Return the [X, Y] coordinate for the center point of the cell that contains the specified text.  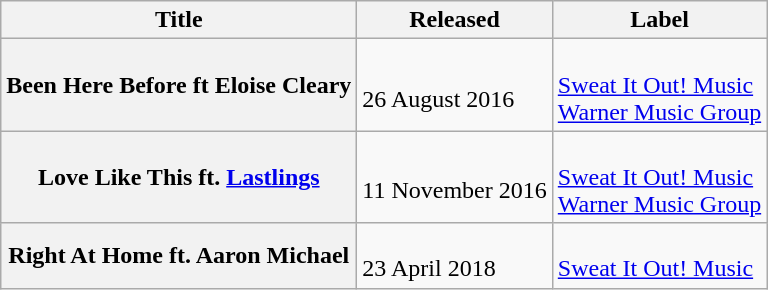
Title [179, 20]
Sweat It Out! Music [659, 256]
Released [454, 20]
Right At Home ft. Aaron Michael [179, 256]
Love Like This ft. Lastlings [179, 177]
Been Here Before ft Eloise Cleary [179, 85]
11 November 2016 [454, 177]
23 April 2018 [454, 256]
Label [659, 20]
26 August 2016 [454, 85]
